Detect which cell encompasses the target text, then output its [x, y] center coordinate. 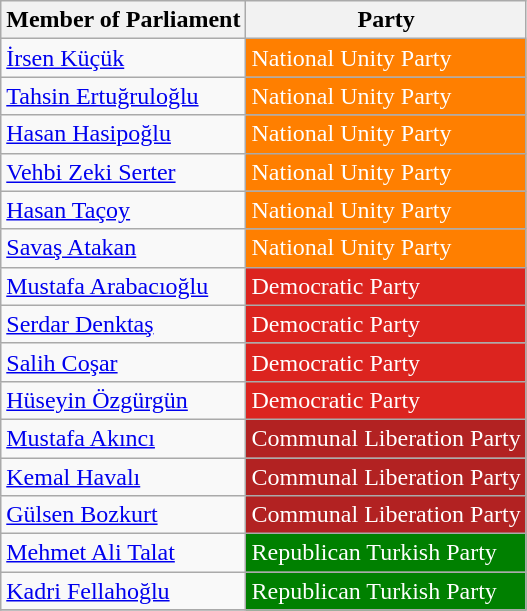
Savaş Atakan [124, 248]
Hasan Hasipoğlu [124, 134]
Kadri Fellahoğlu [124, 591]
Hüseyin Özgürgün [124, 400]
Tahsin Ertuğruloğlu [124, 96]
Serdar Denktaş [124, 324]
Member of Parliament [124, 20]
Mustafa Arabacıoğlu [124, 286]
İrsen Küçük [124, 58]
Mustafa Akıncı [124, 438]
Hasan Taçoy [124, 210]
Mehmet Ali Talat [124, 553]
Vehbi Zeki Serter [124, 172]
Gülsen Bozkurt [124, 515]
Party [386, 20]
Kemal Havalı [124, 477]
Salih Coşar [124, 362]
